From the cell containing the given text, extract its center point as (x, y) coordinate. 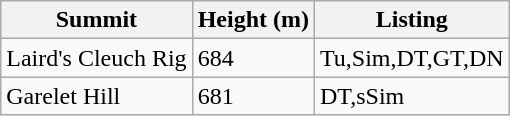
Summit (96, 20)
684 (253, 58)
681 (253, 96)
Garelet Hill (96, 96)
Listing (412, 20)
Laird's Cleuch Rig (96, 58)
Tu,Sim,DT,GT,DN (412, 58)
Height (m) (253, 20)
DT,sSim (412, 96)
